Locate the cell with the specified text and output its [X, Y] center coordinate. 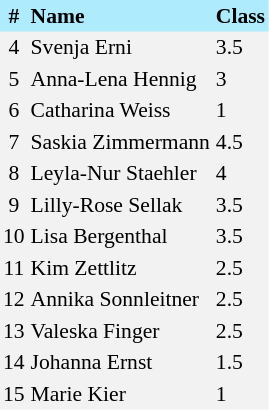
4.5 [240, 142]
7 [14, 142]
Kim Zettlitz [120, 268]
Valeska Finger [120, 331]
Anna-Lena Hennig [120, 79]
Lilly-Rose Sellak [120, 205]
Lisa Bergenthal [120, 236]
Leyla-Nur Staehler [120, 174]
Svenja Erni [120, 48]
9 [14, 205]
8 [14, 174]
13 [14, 331]
# [14, 16]
5 [14, 79]
Catharina Weiss [120, 110]
Class [240, 16]
Annika Sonnleitner [120, 300]
Saskia Zimmermann [120, 142]
12 [14, 300]
3 [240, 79]
Name [120, 16]
1.5 [240, 362]
11 [14, 268]
14 [14, 362]
10 [14, 236]
Marie Kier [120, 394]
6 [14, 110]
Johanna Ernst [120, 362]
15 [14, 394]
